Output the (X, Y) coordinate of the center of the cell containing the given text.  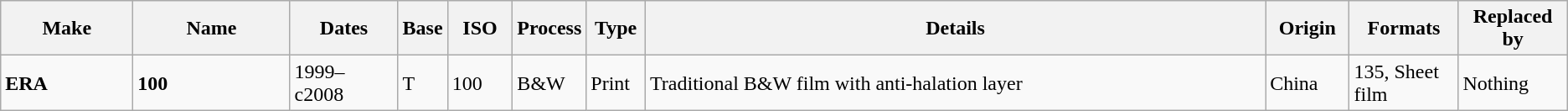
Nothing (1513, 82)
ERA (67, 82)
Name (211, 29)
China (1308, 82)
B&W (549, 82)
Process (549, 29)
Replaced by (1513, 29)
Print (616, 82)
ISO (480, 29)
Dates (343, 29)
Details (956, 29)
135, Sheet film (1404, 82)
Origin (1308, 29)
Base (422, 29)
1999–c2008 (343, 82)
Formats (1404, 29)
T (422, 82)
Type (616, 29)
Traditional B&W film with anti-halation layer (956, 82)
Make (67, 29)
